Locate the cell with the specified text and output its [x, y] center coordinate. 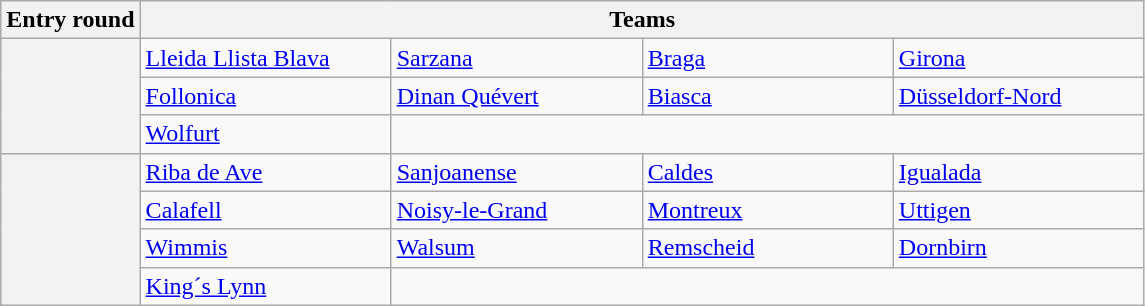
Caldes [768, 172]
Sarzana [516, 58]
Teams [642, 20]
Dinan Quévert [516, 96]
Lleida Llista Blava [266, 58]
Entry round [70, 20]
Girona [1018, 58]
King´s Lynn [266, 286]
Remscheid [768, 248]
Igualada [1018, 172]
Wimmis [266, 248]
Walsum [516, 248]
Dornbirn [1018, 248]
Noisy-le-Grand [516, 210]
Riba de Ave [266, 172]
Uttigen [1018, 210]
Sanjoanense [516, 172]
Braga [768, 58]
Wolfurt [266, 134]
Biasca [768, 96]
Montreux [768, 210]
Follonica [266, 96]
Düsseldorf-Nord [1018, 96]
Calafell [266, 210]
